Output the [X, Y] coordinate of the center of the cell containing the given text.  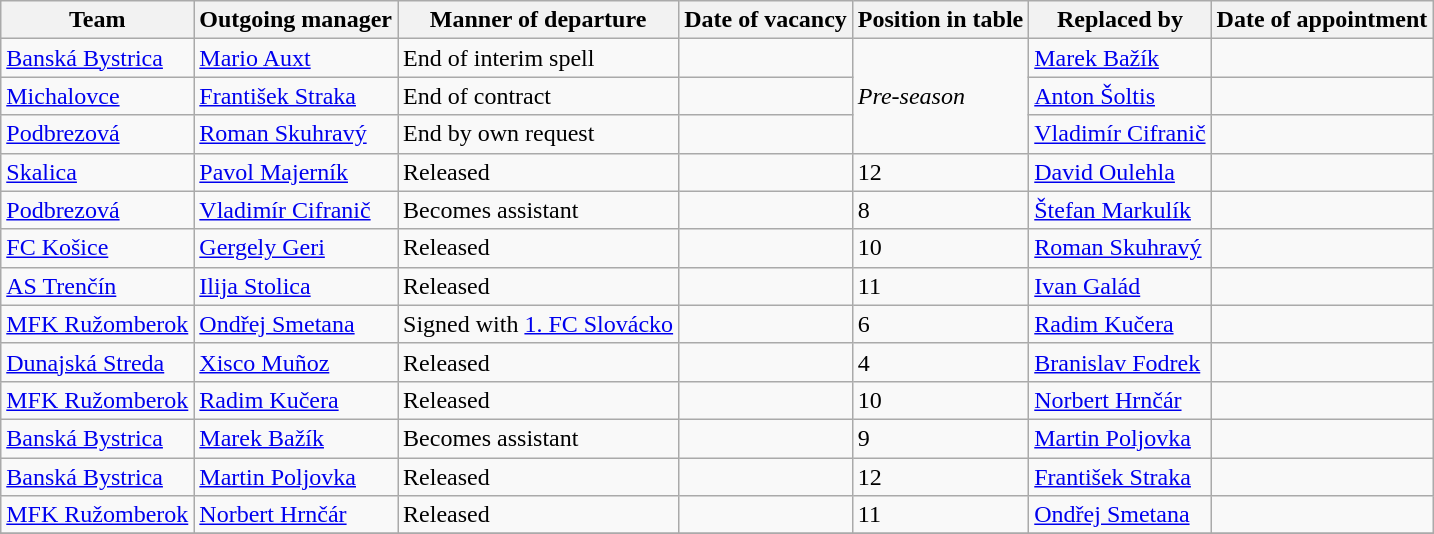
Ivan Galád [1120, 286]
Outgoing manager [296, 20]
Manner of departure [538, 20]
Position in table [940, 20]
End by own request [538, 134]
Gergely Geri [296, 248]
Ilija Stolica [296, 286]
Replaced by [1120, 20]
Pavol Majerník [296, 172]
Signed with 1. FC Slovácko [538, 324]
Michalovce [98, 96]
End of contract [538, 96]
8 [940, 210]
Mario Auxt [296, 58]
Date of vacancy [766, 20]
Štefan Markulík [1120, 210]
Date of appointment [1322, 20]
End of interim spell [538, 58]
AS Trenčín [98, 286]
9 [940, 438]
David Oulehla [1120, 172]
Anton Šoltis [1120, 96]
Skalica [98, 172]
Xisco Muñoz [296, 362]
Team [98, 20]
6 [940, 324]
Branislav Fodrek [1120, 362]
FC Košice [98, 248]
4 [940, 362]
Pre-season [940, 96]
Dunajská Streda [98, 362]
